Output the (x, y) coordinate of the center of the cell containing the given text.  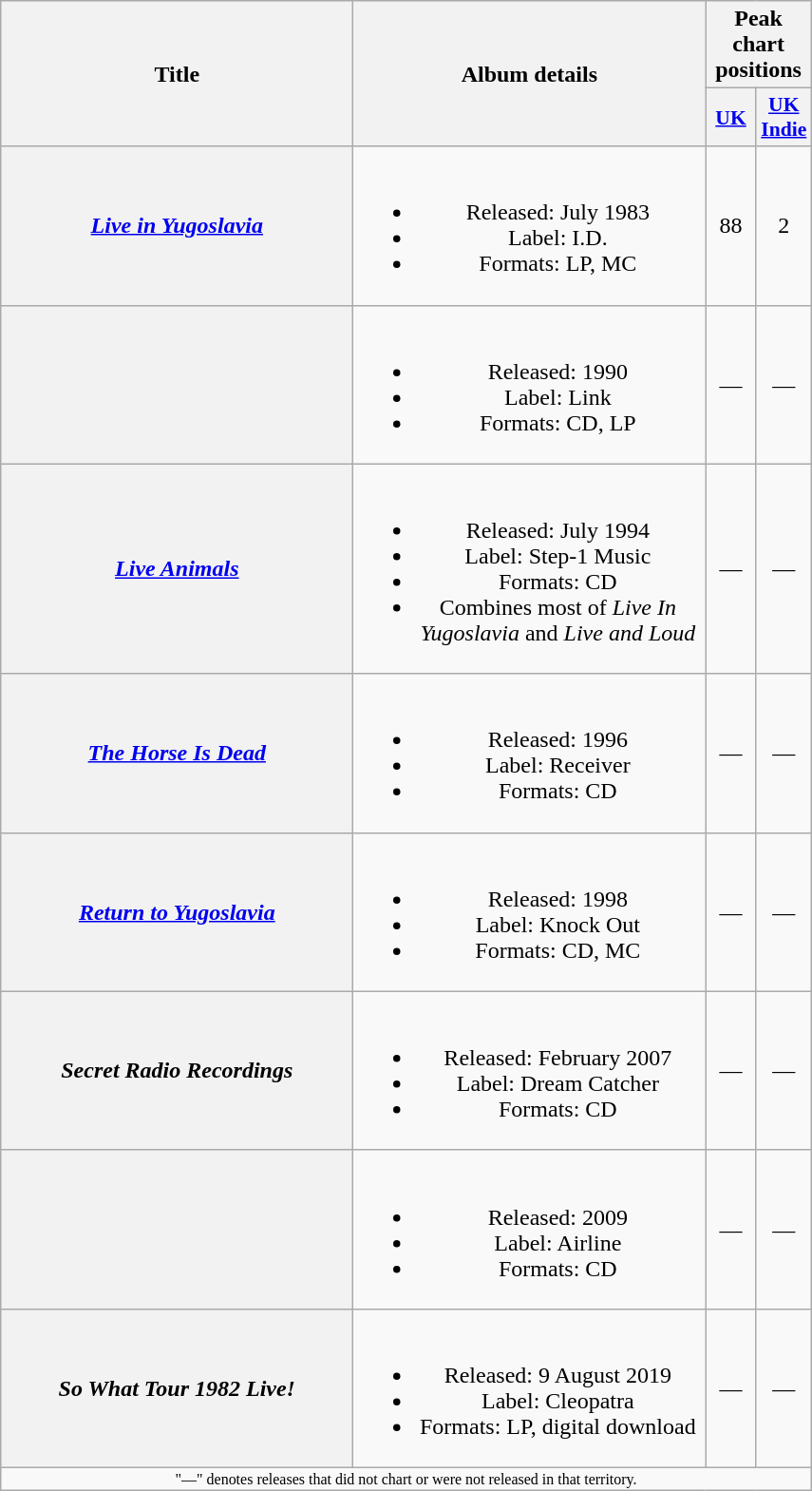
Released: February 2007Label: Dream CatcherFormats: CD (530, 1070)
So What Tour 1982 Live! (177, 1387)
88 (731, 226)
Released: 9 August 2019Label: CleopatraFormats: LP, digital download (530, 1387)
Released: July 1983Label: I.D.Formats: LP, MC (530, 226)
"—" denotes releases that did not chart or were not released in that territory. (406, 1479)
Return to Yugoslavia (177, 912)
Released: 1998Label: Knock OutFormats: CD, MC (530, 912)
UK (731, 118)
Live Animals (177, 568)
Live in Yugoslavia (177, 226)
Secret Radio Recordings (177, 1070)
Peak chart positions (758, 45)
Album details (530, 74)
Title (177, 74)
2 (784, 226)
Released: 1996Label: ReceiverFormats: CD (530, 753)
Released: 2009Label: AirlineFormats: CD (530, 1230)
Released: 1990Label: LinkFormats: CD, LP (530, 384)
UK Indie (784, 118)
Released: July 1994Label: Step-1 MusicFormats: CDCombines most of Live In Yugoslavia and Live and Loud (530, 568)
The Horse Is Dead (177, 753)
